Scan for the cell matching the given text and deliver its (X, Y) coordinate at center. 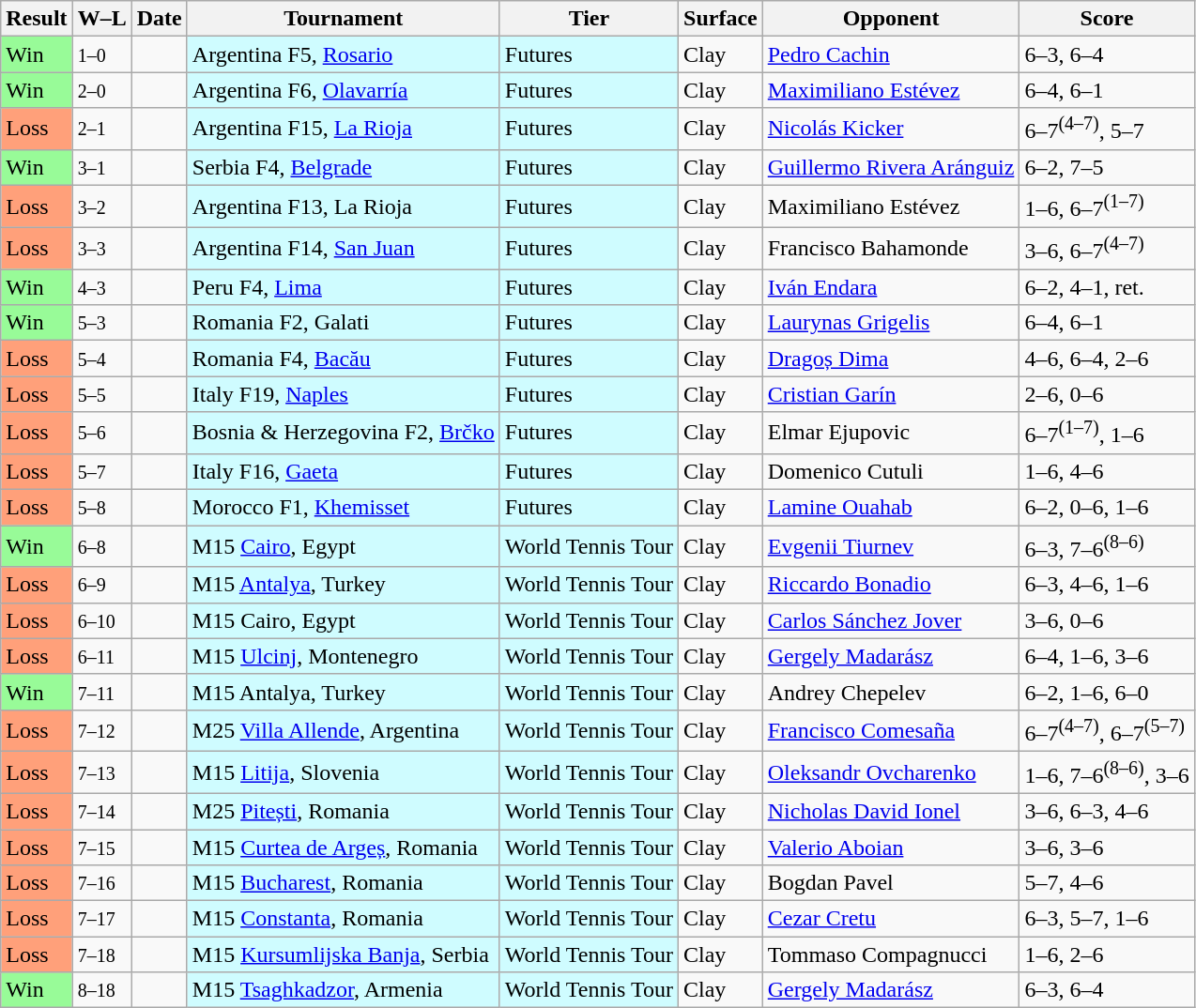
2–0 (101, 90)
Romania F4, Bacău (344, 359)
M15 Litija, Slovenia (344, 773)
6–2, 0–6, 1–6 (1107, 508)
W–L (101, 19)
Italy F16, Gaeta (344, 471)
M15 Ulcinj, Montenegro (344, 656)
3–1 (101, 167)
Carlos Sánchez Jover (891, 620)
6–10 (101, 620)
5–8 (101, 508)
7–18 (101, 955)
Score (1107, 19)
Romania F2, Galati (344, 323)
6–7(4–7), 6–7(5–7) (1107, 730)
7–16 (101, 883)
6–2, 7–5 (1107, 167)
Opponent (891, 19)
6–9 (101, 585)
6–2, 4–1, ret. (1107, 287)
2–6, 0–6 (1107, 394)
Nicholas David Ionel (891, 812)
Peru F4, Lima (344, 287)
3–6, 6–7(4–7) (1107, 248)
1–6, 7–6(8–6), 3–6 (1107, 773)
Argentina F5, Rosario (344, 54)
Bosnia & Herzegovina F2, Brčko (344, 434)
Domenico Cutuli (891, 471)
Evgenii Tiurnev (891, 546)
Date (160, 19)
M15 Tsaghkadzor, Armenia (344, 990)
M15 Kursumlijska Banja, Serbia (344, 955)
Andrey Chepelev (891, 692)
Tier (589, 19)
M15 Constanta, Romania (344, 919)
5–7 (101, 471)
Francisco Comesaña (891, 730)
Cezar Cretu (891, 919)
6–7(4–7), 5–7 (1107, 130)
Argentina F15, La Rioja (344, 130)
5–7, 4–6 (1107, 883)
Riccardo Bonadio (891, 585)
7–11 (101, 692)
6–2, 1–6, 6–0 (1107, 692)
M25 Pitești, Romania (344, 812)
5–5 (101, 394)
Francisco Bahamonde (891, 248)
5–4 (101, 359)
M15 Curtea de Argeș, Romania (344, 848)
7–17 (101, 919)
Bogdan Pavel (891, 883)
7–12 (101, 730)
Lamine Ouahab (891, 508)
6–3, 7–6(8–6) (1107, 546)
6–11 (101, 656)
Dragoș Dima (891, 359)
3–3 (101, 248)
5–6 (101, 434)
6–7(1–7), 1–6 (1107, 434)
Argentina F14, San Juan (344, 248)
Oleksandr Ovcharenko (891, 773)
6–3, 5–7, 1–6 (1107, 919)
Italy F19, Naples (344, 394)
Elmar Ejupovic (891, 434)
2–1 (101, 130)
6–4, 1–6, 3–6 (1107, 656)
Iván Endara (891, 287)
M25 Villa Allende, Argentina (344, 730)
Pedro Cachin (891, 54)
M15 Bucharest, Romania (344, 883)
4–6, 6–4, 2–6 (1107, 359)
Nicolás Kicker (891, 130)
Cristian Garín (891, 394)
Argentina F6, Olavarría (344, 90)
Tournament (344, 19)
Surface (721, 19)
6–3, 4–6, 1–6 (1107, 585)
1–0 (101, 54)
Laurynas Grigelis (891, 323)
Guillermo Rivera Aránguiz (891, 167)
Argentina F13, La Rioja (344, 206)
5–3 (101, 323)
6–8 (101, 546)
Valerio Aboian (891, 848)
Result (37, 19)
3–6, 0–6 (1107, 620)
1–6, 2–6 (1107, 955)
3–2 (101, 206)
1–6, 6–7(1–7) (1107, 206)
7–15 (101, 848)
7–14 (101, 812)
3–6, 6–3, 4–6 (1107, 812)
Morocco F1, Khemisset (344, 508)
Serbia F4, Belgrade (344, 167)
3–6, 3–6 (1107, 848)
8–18 (101, 990)
7–13 (101, 773)
1–6, 4–6 (1107, 471)
Tommaso Compagnucci (891, 955)
4–3 (101, 287)
